Return [x, y] of the center of cell containing provided text 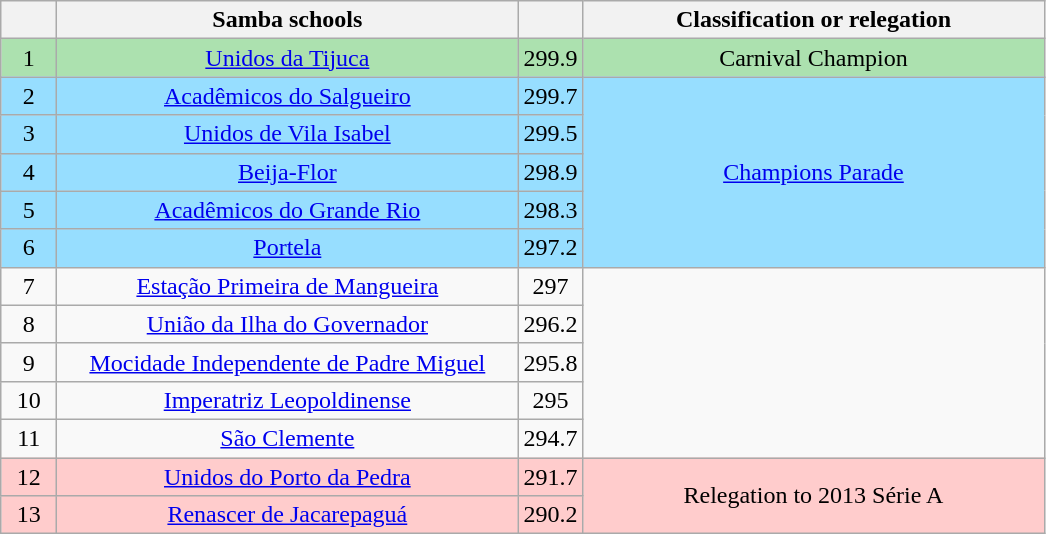
12 [29, 477]
11 [29, 438]
Acadêmicos do Grande Rio [288, 210]
Estação Primeira de Mangueira [288, 286]
3 [29, 134]
Unidos da Tijuca [288, 58]
296.2 [550, 324]
299.7 [550, 96]
4 [29, 172]
Relegation to 2013 Série A [814, 496]
Unidos do Porto da Pedra [288, 477]
291.7 [550, 477]
290.2 [550, 515]
Portela [288, 248]
Champions Parade [814, 172]
Samba schools [288, 20]
295 [550, 400]
294.7 [550, 438]
São Clemente [288, 438]
7 [29, 286]
Carnival Champion [814, 58]
13 [29, 515]
8 [29, 324]
Mocidade Independente de Padre Miguel [288, 362]
6 [29, 248]
União da Ilha do Governador [288, 324]
295.8 [550, 362]
Beija-Flor [288, 172]
297 [550, 286]
10 [29, 400]
298.9 [550, 172]
297.2 [550, 248]
1 [29, 58]
Unidos de Vila Isabel [288, 134]
299.9 [550, 58]
9 [29, 362]
Imperatriz Leopoldinense [288, 400]
298.3 [550, 210]
Renascer de Jacarepaguá [288, 515]
Acadêmicos do Salgueiro [288, 96]
2 [29, 96]
5 [29, 210]
Classification or relegation [814, 20]
299.5 [550, 134]
